Determine the [x, y] coordinate at the center of the cell enclosing the given text.  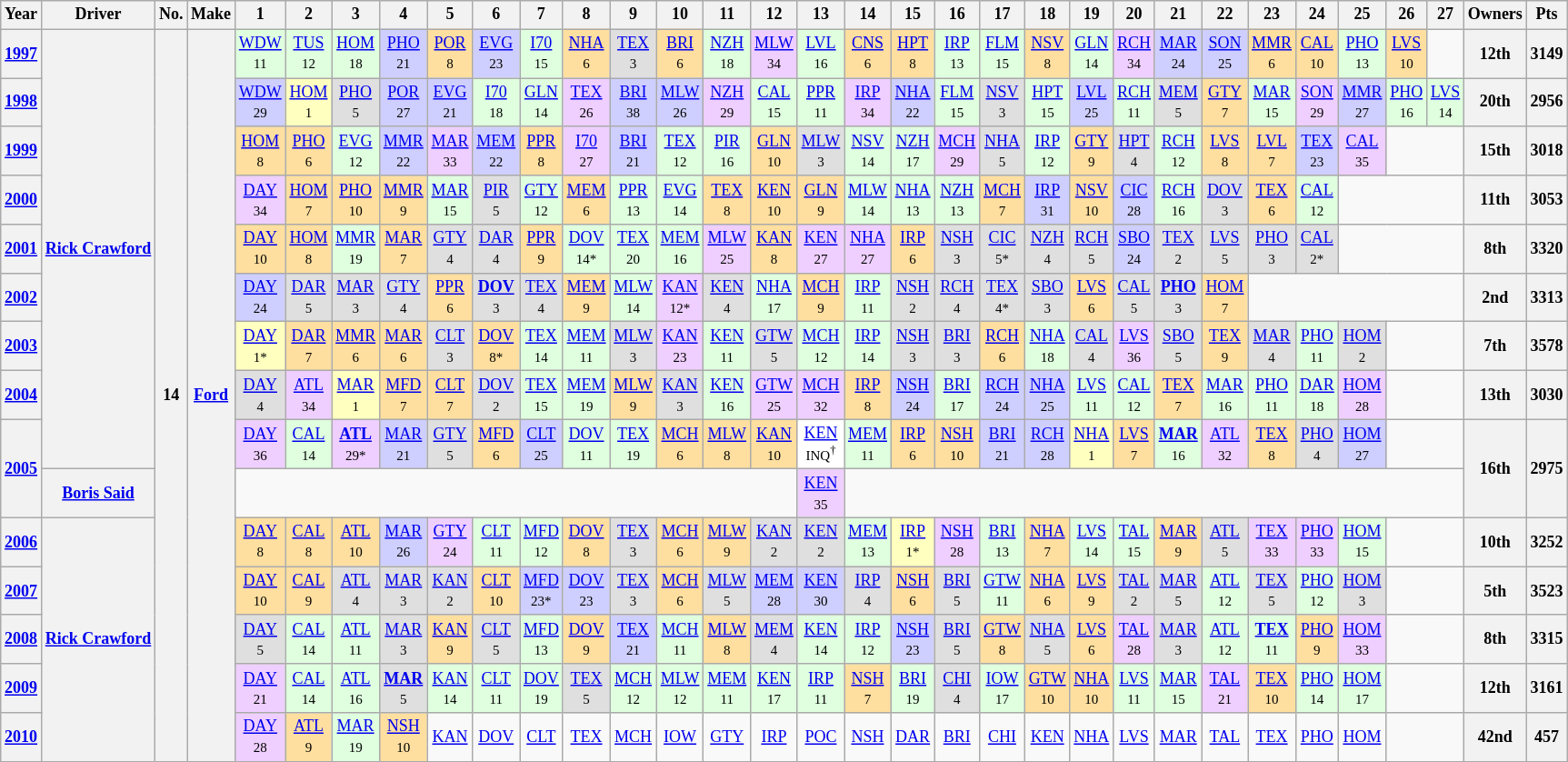
KEN17 [774, 688]
NSH7 [868, 688]
KENINQ† [820, 444]
KAN3 [680, 396]
CAL35 [1362, 151]
ATL34 [309, 396]
ATL9 [309, 737]
NZH13 [957, 200]
I7015 [542, 54]
CLT10 [496, 591]
3523 [1547, 591]
MEM9 [586, 297]
KAN9 [450, 639]
9 [633, 15]
RCH6 [1003, 346]
GTW11 [1003, 591]
MEM16 [680, 249]
CAL4 [1092, 346]
DAY36 [260, 444]
MAR4 [1273, 346]
LVS5 [1225, 249]
NHA7 [1047, 542]
4 [404, 15]
MAR1 [356, 396]
DAY21 [260, 688]
23 [1273, 15]
LVL16 [820, 54]
GTW8 [1003, 639]
HPT15 [1047, 103]
BRI19 [913, 688]
2 [309, 15]
KEN35 [820, 493]
CLT3 [450, 346]
IRP14 [868, 346]
3 [356, 15]
2975 [1547, 468]
2001 [22, 249]
5 [450, 15]
MEM6 [586, 200]
ATL10 [356, 542]
1997 [22, 54]
EVG23 [496, 54]
DOV [496, 737]
2006 [22, 542]
NHA22 [913, 103]
DAY34 [260, 200]
CLT5 [496, 639]
3018 [1547, 151]
HPT4 [1134, 151]
DAY24 [260, 297]
PHO4 [1316, 444]
PHO [1316, 737]
CAL9 [309, 591]
MMR9 [404, 200]
POR8 [450, 54]
DAR4 [496, 249]
IOW17 [1003, 688]
2009 [22, 688]
Pts [1547, 15]
Driver [98, 15]
MAR9 [1178, 542]
RCH12 [1178, 151]
NSV8 [1047, 54]
GLN10 [774, 151]
2003 [22, 346]
TAL [1225, 737]
KEN10 [774, 200]
RCH4 [957, 297]
TEX15 [542, 396]
NHA18 [1047, 346]
WDW29 [260, 103]
TEX11 [1273, 639]
NZH4 [1047, 249]
DOV23 [586, 591]
11 [727, 15]
DAY28 [260, 737]
SON25 [1225, 54]
MEM22 [496, 151]
ATL5 [1225, 542]
RCH28 [1047, 444]
1999 [22, 151]
IRP1* [913, 542]
2000 [22, 200]
NHA25 [1047, 396]
MCH7 [1003, 200]
NSH [868, 737]
HOM33 [1362, 639]
MAR [1178, 737]
PHO13 [1362, 54]
TUS12 [309, 54]
PPR9 [542, 249]
ATL32 [1225, 444]
GTW10 [1047, 688]
8 [586, 15]
TEX7 [1178, 396]
IRP8 [868, 396]
I7018 [496, 103]
SBO24 [1134, 249]
DOV11 [586, 444]
MAR6 [404, 346]
ATL16 [356, 688]
12 [774, 15]
24 [1316, 15]
NZH18 [727, 54]
LVS7 [1134, 444]
DAR7 [309, 346]
PHO12 [1316, 591]
GTY [727, 737]
5th [1496, 591]
PHO6 [309, 151]
HOM28 [1362, 396]
HOM18 [356, 54]
GTY5 [450, 444]
TEX33 [1273, 542]
26 [1407, 15]
DAR18 [1316, 396]
SBO5 [1178, 346]
PPR8 [542, 151]
IOW [680, 737]
20th [1496, 103]
TEX10 [1273, 688]
Year [22, 15]
TEX21 [633, 639]
POR27 [404, 103]
No. [171, 15]
DOV2 [496, 396]
KAN8 [774, 249]
MAR24 [1178, 54]
KEN [1047, 737]
10th [1496, 542]
11th [1496, 200]
DAR [913, 737]
KEN4 [727, 297]
MAR21 [404, 444]
PHO21 [404, 54]
PPR11 [820, 103]
IRP31 [1047, 200]
NHA27 [868, 249]
TAL2 [1134, 591]
TAL28 [1134, 639]
NSV10 [1092, 200]
PHO33 [1316, 542]
1 [260, 15]
Make [211, 15]
2004 [22, 396]
NHA1 [1092, 444]
MMR22 [404, 151]
PIR16 [727, 151]
HOM3 [1362, 591]
ATL11 [356, 639]
3161 [1547, 688]
IRP34 [868, 103]
HOM27 [1362, 444]
457 [1547, 737]
MAR19 [356, 737]
DAR5 [309, 297]
LVS10 [1407, 54]
TEX6 [1273, 200]
27 [1445, 15]
DAY4 [260, 396]
2956 [1547, 103]
LVL7 [1273, 151]
TEX9 [1225, 346]
BRI13 [1003, 542]
19 [1092, 15]
KAN10 [774, 444]
3030 [1547, 396]
KAN [450, 737]
22 [1225, 15]
KAN23 [680, 346]
MMR27 [1362, 103]
NZH17 [913, 151]
DOV14* [586, 249]
MLW25 [727, 249]
2002 [22, 297]
DAY5 [260, 639]
Ford [211, 396]
Boris Said [98, 493]
DAY8 [260, 542]
LVS [1134, 737]
TEX2 [1178, 249]
MMR19 [356, 249]
WDW11 [260, 54]
MEM13 [868, 542]
NSH6 [913, 591]
BRI3 [957, 346]
NHA13 [913, 200]
HPT8 [913, 54]
KAN12* [680, 297]
NHA10 [1092, 688]
MCH11 [680, 639]
RCH11 [1134, 103]
LVL25 [1092, 103]
TEX19 [633, 444]
LVS8 [1225, 151]
I7027 [586, 151]
MLW34 [774, 54]
GTW5 [774, 346]
CHI4 [957, 688]
PHO10 [356, 200]
GTY12 [542, 200]
TEX14 [542, 346]
MAR33 [450, 151]
DOV8* [496, 346]
TEX23 [1316, 151]
RCH24 [1003, 396]
7th [1496, 346]
BRI17 [957, 396]
CIC28 [1134, 200]
MFD13 [542, 639]
NSH2 [913, 297]
EVG21 [450, 103]
KEN14 [820, 639]
1998 [22, 103]
7 [542, 15]
MLW5 [727, 591]
EVG12 [356, 151]
HOM [1362, 737]
RCH16 [1178, 200]
MEM19 [586, 396]
MEM5 [1178, 103]
CNS6 [868, 54]
20 [1134, 15]
KEN16 [727, 396]
CAL8 [309, 542]
IRP4 [868, 591]
2008 [22, 639]
2005 [22, 468]
3053 [1547, 200]
CAL10 [1316, 54]
RCH34 [1134, 54]
MFD7 [404, 396]
MAR26 [404, 542]
KAN14 [450, 688]
NZH29 [727, 103]
10 [680, 15]
13 [820, 15]
GTY9 [1092, 151]
CHI [1003, 737]
MCH9 [820, 297]
3149 [1547, 54]
3252 [1547, 542]
42nd [1496, 737]
3315 [1547, 639]
GTW25 [774, 396]
MLW26 [680, 103]
MLW12 [680, 688]
LVS9 [1092, 591]
16 [957, 15]
SBO3 [1047, 297]
IRP [774, 737]
MCH29 [957, 151]
NSH24 [913, 396]
SON29 [1316, 103]
NSV3 [1003, 103]
MCH [633, 737]
PHO5 [356, 103]
CIC5* [1003, 249]
MFD12 [542, 542]
CAL15 [774, 103]
ATL4 [356, 591]
PPR6 [450, 297]
3313 [1547, 297]
CLT25 [542, 444]
TEX4 [542, 297]
BRI6 [680, 54]
TEX20 [633, 249]
3320 [1547, 249]
PHO9 [1316, 639]
MEM28 [774, 591]
17 [1003, 15]
CLT7 [450, 396]
HOM1 [309, 103]
NSH28 [957, 542]
KEN11 [727, 346]
EVG14 [680, 200]
21 [1178, 15]
TAL15 [1134, 542]
6 [496, 15]
IRP13 [957, 54]
25 [1362, 15]
MFD6 [496, 444]
CLT [542, 737]
PPR13 [633, 200]
KEN27 [820, 249]
HOM2 [1362, 346]
HOM17 [1362, 688]
DAY1* [260, 346]
MAR7 [404, 249]
TEX4* [1003, 297]
DOV8 [586, 542]
BRI [957, 737]
GTY7 [1225, 103]
2nd [1496, 297]
16th [1496, 468]
TEX12 [680, 151]
PIR5 [496, 200]
13th [1496, 396]
2010 [22, 737]
HOM15 [1362, 542]
TAL21 [1225, 688]
PHO14 [1316, 688]
CAL2* [1316, 249]
2007 [22, 591]
DOV19 [542, 688]
NHA17 [774, 297]
CAL5 [1134, 297]
GTY24 [450, 542]
18 [1047, 15]
NHA [1092, 737]
ATL29* [356, 444]
MCH32 [820, 396]
KEN30 [820, 591]
15 [913, 15]
TEX26 [586, 103]
Owners [1496, 15]
LVS36 [1134, 346]
NSV14 [868, 151]
MFD23* [542, 591]
POC [820, 737]
15th [1496, 151]
RCH5 [1092, 249]
MEM4 [774, 639]
BRI38 [633, 103]
PHO16 [1407, 103]
KEN2 [820, 542]
GLN9 [820, 200]
NSH23 [913, 639]
3578 [1547, 346]
DOV9 [586, 639]
